Pinpoint the cell where the given text exists, returning its (x, y) midpoint coordinate. 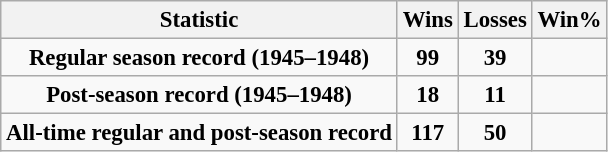
Regular season record (1945–1948) (200, 58)
Wins (428, 20)
18 (428, 95)
Losses (495, 20)
Post-season record (1945–1948) (200, 95)
117 (428, 133)
50 (495, 133)
11 (495, 95)
Win% (570, 20)
Statistic (200, 20)
All-time regular and post-season record (200, 133)
99 (428, 58)
39 (495, 58)
